Output the [X, Y] coordinate of the center of the cell containing the given text.  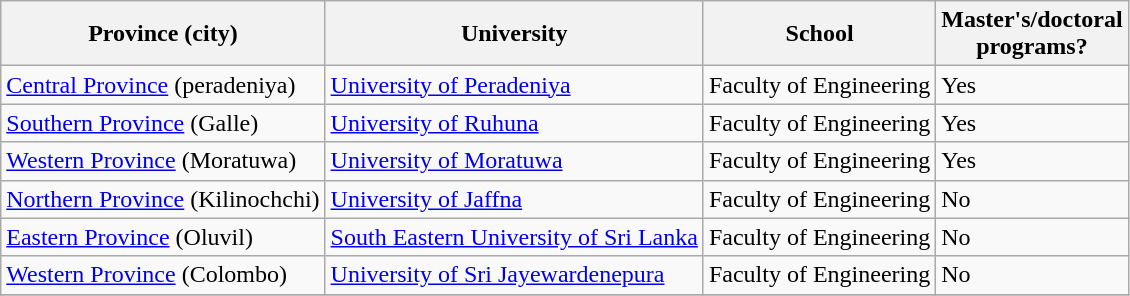
South Eastern University of Sri Lanka [514, 237]
Eastern Province (Oluvil) [163, 237]
Southern Province (Galle) [163, 123]
Master's/doctoralprograms? [1032, 34]
Western Province (Moratuwa) [163, 161]
University of Moratuwa [514, 161]
University [514, 34]
University of Ruhuna [514, 123]
Northern Province (Kilinochchi) [163, 199]
University of Sri Jayewardenepura [514, 275]
University of Jaffna [514, 199]
Western Province (Colombo) [163, 275]
Central Province (peradeniya) [163, 85]
Province (city) [163, 34]
University of Peradeniya [514, 85]
School [819, 34]
